Find where the given text appears and provide that cell's center as [X, Y] coordinate. 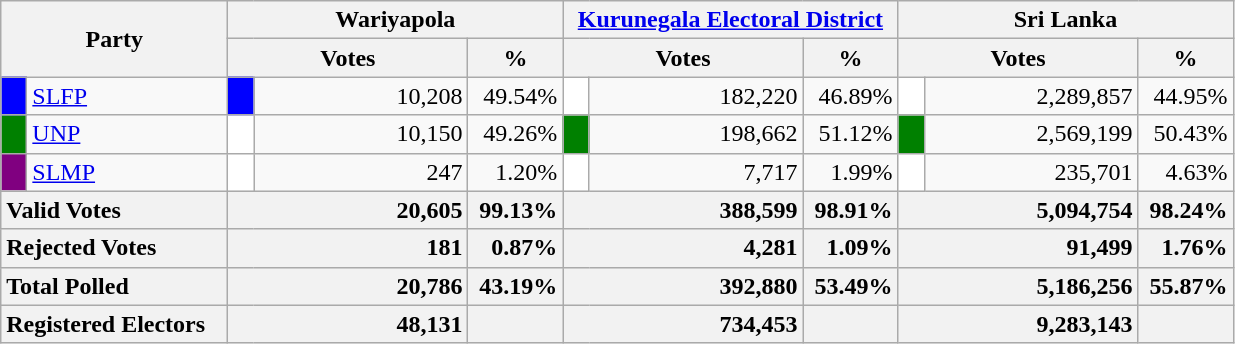
Wariyapola [396, 20]
2,569,199 [1031, 134]
Kurunegala Electoral District [730, 20]
734,453 [683, 324]
UNP [128, 134]
91,499 [1018, 248]
10,208 [361, 96]
SLMP [128, 172]
46.89% [850, 96]
20,786 [348, 286]
50.43% [1186, 134]
235,701 [1031, 172]
98.91% [850, 210]
44.95% [1186, 96]
10,150 [361, 134]
181 [348, 248]
1.76% [1186, 248]
1.20% [516, 172]
43.19% [516, 286]
99.13% [516, 210]
1.99% [850, 172]
5,186,256 [1018, 286]
20,605 [348, 210]
53.49% [850, 286]
49.26% [516, 134]
4,281 [683, 248]
182,220 [696, 96]
198,662 [696, 134]
48,131 [348, 324]
9,283,143 [1018, 324]
5,094,754 [1018, 210]
49.54% [516, 96]
1.09% [850, 248]
388,599 [683, 210]
Registered Electors [114, 324]
2,289,857 [1031, 96]
0.87% [516, 248]
55.87% [1186, 286]
Party [114, 39]
Total Polled [114, 286]
7,717 [696, 172]
98.24% [1186, 210]
Rejected Votes [114, 248]
4.63% [1186, 172]
Valid Votes [114, 210]
SLFP [128, 96]
247 [361, 172]
Sri Lanka [1066, 20]
392,880 [683, 286]
51.12% [850, 134]
